Scan for the cell matching the given text and deliver its [x, y] coordinate at center. 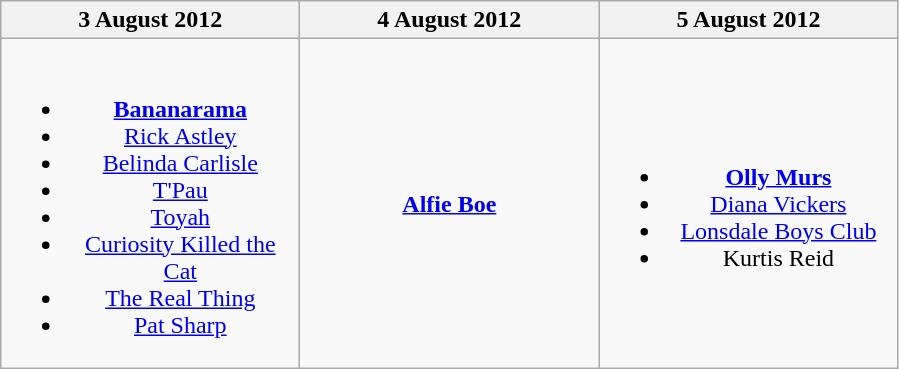
BananaramaRick AstleyBelinda CarlisleT'PauToyahCuriosity Killed the CatThe Real ThingPat Sharp [150, 204]
Alfie Boe [450, 204]
3 August 2012 [150, 20]
Olly MursDiana VickersLonsdale Boys ClubKurtis Reid [748, 204]
4 August 2012 [450, 20]
5 August 2012 [748, 20]
